Detect which cell encompasses the target text, then output its (X, Y) center coordinate. 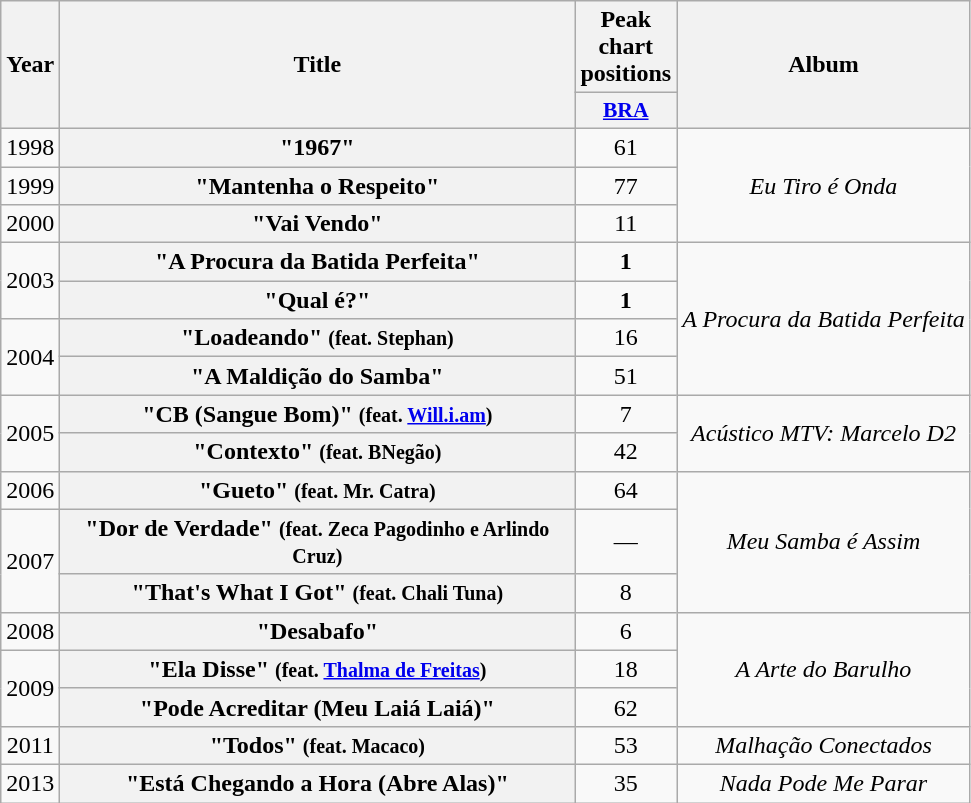
16 (626, 338)
1999 (30, 185)
2004 (30, 357)
Album (824, 65)
Malhação Conectados (824, 745)
"Qual é?" (318, 300)
Title (318, 65)
"A Maldição do Samba" (318, 376)
2007 (30, 560)
A Arte do Barulho (824, 669)
62 (626, 707)
BRA (626, 111)
"Gueto" (feat. Mr. Catra) (318, 490)
"Vai Vendo" (318, 224)
"Dor de Verdade" (feat. Zeca Pagodinho e Arlindo Cruz) (318, 542)
"A Procura da Batida Perfeita" (318, 262)
"Está Chegando a Hora (Abre Alas)" (318, 783)
77 (626, 185)
35 (626, 783)
2005 (30, 433)
Nada Pode Me Parar (824, 783)
11 (626, 224)
53 (626, 745)
A Procura da Batida Perfeita (824, 319)
Eu Tiro é Onda (824, 185)
"Loadeando" (feat. Stephan) (318, 338)
51 (626, 376)
18 (626, 669)
Meu Samba é Assim (824, 542)
2000 (30, 224)
2009 (30, 688)
"Desabafo" (318, 631)
"That's What I Got" (feat. Chali Tuna) (318, 593)
— (626, 542)
64 (626, 490)
Year (30, 65)
61 (626, 147)
"Contexto" (feat. BNegão) (318, 452)
"Pode Acreditar (Meu Laiá Laiá)" (318, 707)
Acústico MTV: Marcelo D2 (824, 433)
6 (626, 631)
7 (626, 414)
Peak chart positions (626, 47)
"Mantenha o Respeito" (318, 185)
2013 (30, 783)
2011 (30, 745)
"Todos" (feat. Macaco) (318, 745)
8 (626, 593)
2006 (30, 490)
1998 (30, 147)
42 (626, 452)
"CB (Sangue Bom)" (feat. Will.i.am) (318, 414)
"1967" (318, 147)
2003 (30, 281)
2008 (30, 631)
"Ela Disse" (feat. Thalma de Freitas) (318, 669)
